For the text-containing cell, return its midpoint in (x, y) coordinate format. 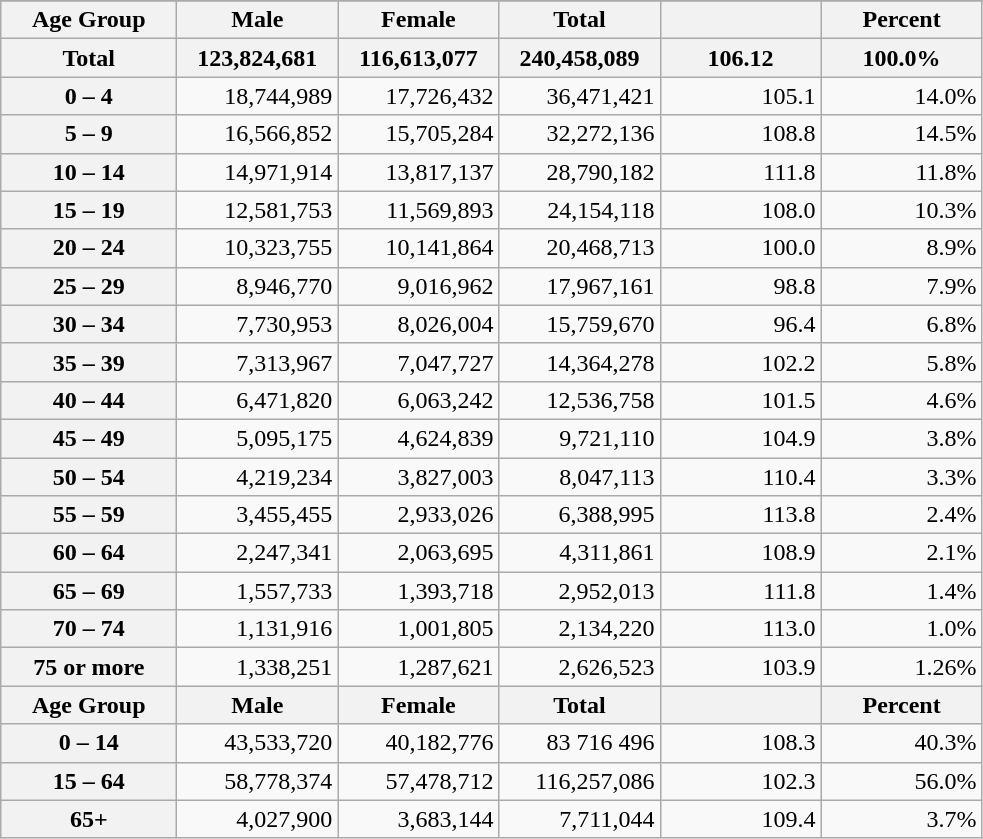
17,967,161 (580, 286)
13,817,137 (418, 172)
3,683,144 (418, 819)
8,047,113 (580, 477)
96.4 (740, 324)
9,721,110 (580, 438)
15,705,284 (418, 134)
15 – 64 (89, 781)
2.1% (902, 553)
20 – 24 (89, 248)
1,287,621 (418, 667)
12,581,753 (258, 210)
14,971,914 (258, 172)
2,952,013 (580, 591)
108.8 (740, 134)
0 – 14 (89, 743)
240,458,089 (580, 58)
5,095,175 (258, 438)
15,759,670 (580, 324)
17,726,432 (418, 96)
2,933,026 (418, 515)
103.9 (740, 667)
1,131,916 (258, 629)
10.3% (902, 210)
24,154,118 (580, 210)
4,624,839 (418, 438)
55 – 59 (89, 515)
60 – 64 (89, 553)
105.1 (740, 96)
11,569,893 (418, 210)
108.9 (740, 553)
83 716 496 (580, 743)
10,323,755 (258, 248)
40 – 44 (89, 400)
58,778,374 (258, 781)
2,134,220 (580, 629)
1.26% (902, 667)
14.0% (902, 96)
110.4 (740, 477)
70 – 74 (89, 629)
43,533,720 (258, 743)
100.0 (740, 248)
3.8% (902, 438)
1.4% (902, 591)
4,027,900 (258, 819)
65+ (89, 819)
15 – 19 (89, 210)
32,272,136 (580, 134)
98.8 (740, 286)
7,730,953 (258, 324)
113.0 (740, 629)
1,338,251 (258, 667)
102.2 (740, 362)
3.7% (902, 819)
14,364,278 (580, 362)
8,026,004 (418, 324)
106.12 (740, 58)
36,471,421 (580, 96)
108.3 (740, 743)
6.8% (902, 324)
123,824,681 (258, 58)
3.3% (902, 477)
11.8% (902, 172)
75 or more (89, 667)
1,001,805 (418, 629)
3,455,455 (258, 515)
14.5% (902, 134)
3,827,003 (418, 477)
102.3 (740, 781)
7.9% (902, 286)
7,313,967 (258, 362)
40,182,776 (418, 743)
50 – 54 (89, 477)
1.0% (902, 629)
40.3% (902, 743)
35 – 39 (89, 362)
6,063,242 (418, 400)
113.8 (740, 515)
28,790,182 (580, 172)
104.9 (740, 438)
6,471,820 (258, 400)
7,047,727 (418, 362)
0 – 4 (89, 96)
116,613,077 (418, 58)
4,219,234 (258, 477)
5 – 9 (89, 134)
1,557,733 (258, 591)
9,016,962 (418, 286)
7,711,044 (580, 819)
65 – 69 (89, 591)
2,247,341 (258, 553)
1,393,718 (418, 591)
25 – 29 (89, 286)
2,626,523 (580, 667)
109.4 (740, 819)
2,063,695 (418, 553)
12,536,758 (580, 400)
108.0 (740, 210)
101.5 (740, 400)
6,388,995 (580, 515)
18,744,989 (258, 96)
16,566,852 (258, 134)
10,141,864 (418, 248)
20,468,713 (580, 248)
4.6% (902, 400)
10 – 14 (89, 172)
5.8% (902, 362)
2.4% (902, 515)
30 – 34 (89, 324)
57,478,712 (418, 781)
8,946,770 (258, 286)
56.0% (902, 781)
45 – 49 (89, 438)
100.0% (902, 58)
116,257,086 (580, 781)
8.9% (902, 248)
4,311,861 (580, 553)
